Output the (X, Y) coordinate of the center of the cell containing the given text.  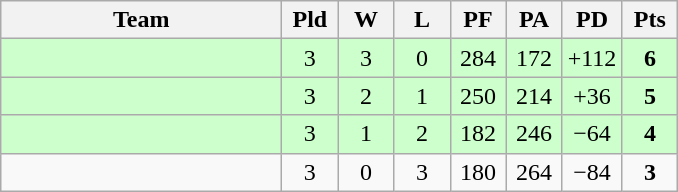
−64 (592, 134)
6 (650, 58)
Team (142, 20)
250 (478, 96)
+112 (592, 58)
Pld (310, 20)
L (422, 20)
PF (478, 20)
PD (592, 20)
W (366, 20)
+36 (592, 96)
180 (478, 172)
264 (534, 172)
PA (534, 20)
182 (478, 134)
Pts (650, 20)
4 (650, 134)
−84 (592, 172)
214 (534, 96)
5 (650, 96)
246 (534, 134)
284 (478, 58)
172 (534, 58)
